From the cell containing the given text, extract its center point as [x, y] coordinate. 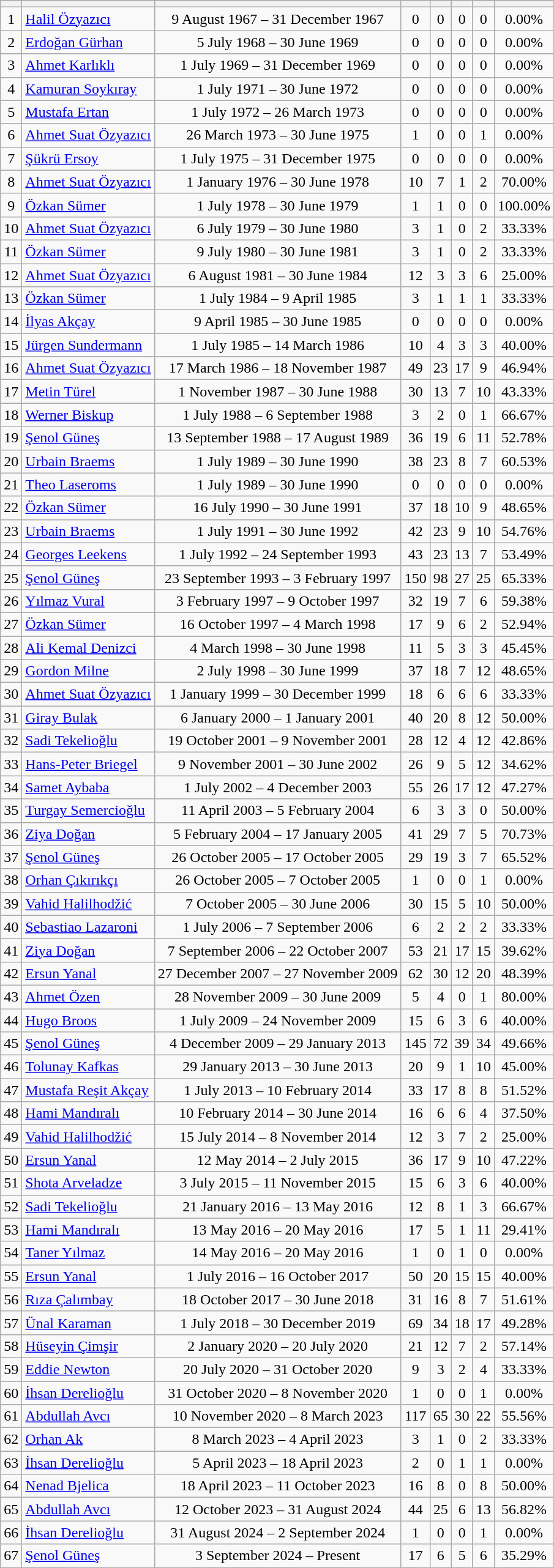
10 November 2020 – 8 March 2023 [278, 1416]
19 October 2001 – 9 November 2001 [278, 741]
52 [11, 1206]
11 April 2003 – 5 February 2004 [278, 811]
29 January 2013 – 30 June 2013 [278, 1067]
1 January 1999 – 30 December 1999 [278, 694]
Jürgen Sundermann [88, 345]
5 February 2004 – 17 January 2005 [278, 834]
1 July 2018 – 30 December 2019 [278, 1323]
Turgay Semercioğlu [88, 811]
1 July 2013 – 10 February 2014 [278, 1090]
1 July 1992 – 24 September 1993 [278, 554]
55.56% [524, 1416]
Shota Arveladze [88, 1183]
1 November 1987 – 30 June 1988 [278, 392]
18 October 2017 – 30 June 2018 [278, 1299]
60.53% [524, 461]
51 [11, 1183]
Mustafa Reşit Akçay [88, 1090]
59 [11, 1369]
47.22% [524, 1160]
16 July 1990 – 30 June 1991 [278, 508]
72 [441, 1044]
1 July 2002 – 4 December 2003 [278, 787]
7 September 2006 – 22 October 2007 [278, 950]
Halil Özyazıcı [88, 19]
14 May 2016 – 20 May 2016 [278, 1253]
53.49% [524, 554]
54.76% [524, 531]
49.66% [524, 1044]
2 July 1998 – 30 June 1999 [278, 671]
66 [11, 1533]
Rıza Çalımbay [88, 1299]
98 [441, 578]
Ahmet Karlıklı [88, 65]
1 July 2009 – 24 November 2009 [278, 1020]
Georges Leekens [88, 554]
Samet Aybaba [88, 787]
48 [11, 1113]
Taner Yılmaz [88, 1253]
1 January 1976 – 30 June 1978 [278, 182]
57.14% [524, 1346]
63 [11, 1463]
Mustafa Ertan [88, 112]
Theo Laseroms [88, 485]
2 January 2020 – 20 July 2020 [278, 1346]
İlyas Akçay [88, 322]
54 [11, 1253]
64 [11, 1486]
3 February 1997 – 9 October 1997 [278, 601]
1 July 1991 – 30 June 1992 [278, 531]
20 July 2020 – 31 October 2020 [278, 1369]
Sebastiao Lazaroni [88, 927]
45.00% [524, 1067]
23 September 1993 – 3 February 1997 [278, 578]
26 March 1973 – 30 June 1975 [278, 135]
Metin Türel [88, 392]
5 July 1968 – 30 June 1969 [278, 42]
12 October 2023 – 31 August 2024 [278, 1509]
17 March 1986 – 18 November 1987 [278, 368]
6 August 1981 – 30 June 1984 [278, 275]
45.45% [524, 648]
31 October 2020 – 8 November 2020 [278, 1393]
Hans-Peter Briegel [88, 764]
14 [11, 322]
34.62% [524, 764]
Yılmaz Vural [88, 601]
16 October 1997 – 4 March 1998 [278, 624]
59.38% [524, 601]
65.33% [524, 578]
61 [11, 1416]
Tolunay Kafkas [88, 1067]
24 [11, 554]
39.62% [524, 950]
21 January 2016 – 13 May 2016 [278, 1206]
56 [11, 1299]
8 March 2023 – 4 April 2023 [278, 1440]
26 October 2005 – 7 October 2005 [278, 880]
Ahmet Özen [88, 997]
1 July 1988 – 6 September 1988 [278, 415]
Ünal Karaman [88, 1323]
35 [11, 811]
9 November 2001 – 30 June 2002 [278, 764]
7 October 2005 – 30 June 2006 [278, 904]
69 [415, 1323]
100.00% [524, 205]
57 [11, 1323]
1 July 1975 – 31 December 1975 [278, 158]
48.39% [524, 973]
Werner Biskup [88, 415]
1 July 1971 – 30 June 1972 [278, 89]
43.33% [524, 392]
52.78% [524, 438]
Şükrü Ersoy [88, 158]
37.50% [524, 1113]
Eddie Newton [88, 1369]
Nenad Bjelica [88, 1486]
1 July 1969 – 31 December 1969 [278, 65]
56.82% [524, 1509]
47 [11, 1090]
46.94% [524, 368]
51.61% [524, 1299]
80.00% [524, 997]
Kamuran Soykıray [88, 89]
15 July 2014 – 8 November 2014 [278, 1137]
46 [11, 1067]
3 July 2015 – 11 November 2015 [278, 1183]
Ali Kemal Denizci [88, 648]
28 November 2009 – 30 June 2009 [278, 997]
67 [11, 1556]
1 July 1985 – 14 March 1986 [278, 345]
27 December 2007 – 27 November 2009 [278, 973]
58 [11, 1346]
29.41% [524, 1230]
47.27% [524, 787]
6 January 2000 – 1 January 2001 [278, 718]
51.52% [524, 1090]
9 August 1967 – 31 December 1967 [278, 19]
Erdoğan Gürhan [88, 42]
117 [415, 1416]
13 September 1988 – 17 August 1989 [278, 438]
6 July 1979 – 30 June 1980 [278, 228]
150 [415, 578]
9 July 1980 – 30 June 1981 [278, 251]
10 February 2014 – 30 June 2014 [278, 1113]
4 December 2009 – 29 January 2013 [278, 1044]
Gordon Milne [88, 671]
Orhan Çıkırıkçı [88, 880]
49.28% [524, 1323]
Giray Bulak [88, 718]
70.73% [524, 834]
145 [415, 1044]
Hüseyin Çimşir [88, 1346]
60 [11, 1393]
5 April 2023 – 18 April 2023 [278, 1463]
52.94% [524, 624]
9 April 1985 – 30 June 1985 [278, 322]
65.52% [524, 857]
45 [11, 1044]
4 March 1998 – 30 June 1998 [278, 648]
3 September 2024 – Present [278, 1556]
13 May 2016 – 20 May 2016 [278, 1230]
Hugo Broos [88, 1020]
70.00% [524, 182]
42.86% [524, 741]
12 May 2014 – 2 July 2015 [278, 1160]
26 October 2005 – 17 October 2005 [278, 857]
1 July 1978 – 30 June 1979 [278, 205]
18 April 2023 – 11 October 2023 [278, 1486]
1 July 2006 – 7 September 2006 [278, 927]
35.29% [524, 1556]
1 July 1984 – 9 April 1985 [278, 299]
Orhan Ak [88, 1440]
1 July 2016 – 16 October 2017 [278, 1276]
1 July 1972 – 26 March 1973 [278, 112]
31 August 2024 – 2 September 2024 [278, 1533]
